Locate the cell with the specified text and output its [X, Y] center coordinate. 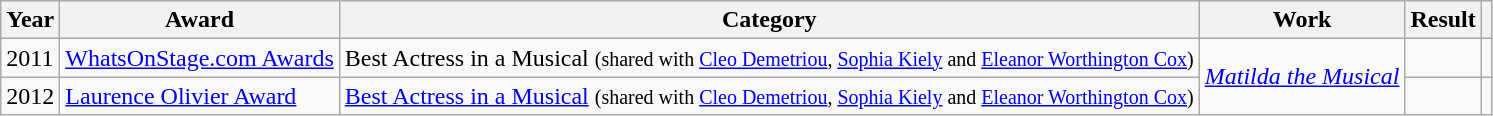
Matilda the Musical [1302, 77]
Category [769, 20]
2011 [30, 58]
Award [200, 20]
2012 [30, 96]
Year [30, 20]
Work [1302, 20]
Laurence Olivier Award [200, 96]
Result [1443, 20]
WhatsOnStage.com Awards [200, 58]
